Identify which cell holds the provided text, then report its [X, Y] central coordinate. 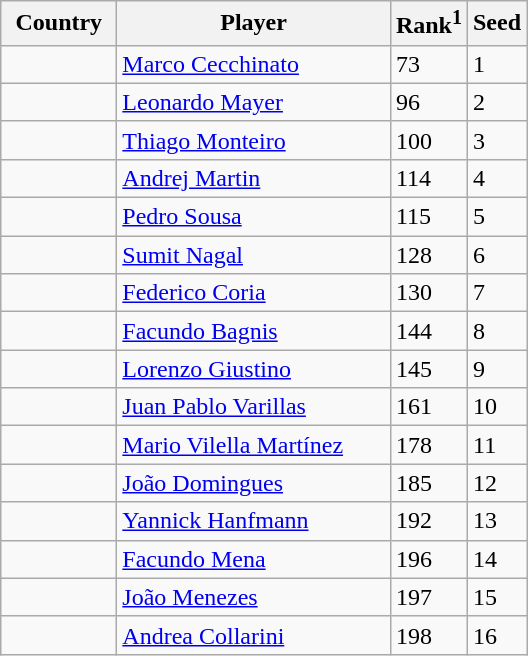
144 [428, 331]
8 [496, 331]
198 [428, 635]
9 [496, 369]
1 [496, 64]
Juan Pablo Varillas [254, 407]
145 [428, 369]
João Menezes [254, 597]
Country [59, 24]
15 [496, 597]
Andrea Collarini [254, 635]
Andrej Martin [254, 178]
Leonardo Mayer [254, 102]
Federico Coria [254, 293]
4 [496, 178]
Facundo Bagnis [254, 331]
Yannick Hanfmann [254, 521]
13 [496, 521]
196 [428, 559]
Rank1 [428, 24]
130 [428, 293]
178 [428, 445]
11 [496, 445]
5 [496, 217]
7 [496, 293]
12 [496, 483]
Lorenzo Giustino [254, 369]
115 [428, 217]
Player [254, 24]
6 [496, 255]
161 [428, 407]
100 [428, 140]
2 [496, 102]
João Domingues [254, 483]
185 [428, 483]
Mario Vilella Martínez [254, 445]
Facundo Mena [254, 559]
Thiago Monteiro [254, 140]
14 [496, 559]
3 [496, 140]
10 [496, 407]
Pedro Sousa [254, 217]
Seed [496, 24]
96 [428, 102]
73 [428, 64]
Sumit Nagal [254, 255]
114 [428, 178]
197 [428, 597]
Marco Cecchinato [254, 64]
16 [496, 635]
192 [428, 521]
128 [428, 255]
